From the cell containing the given text, extract its center point as [X, Y] coordinate. 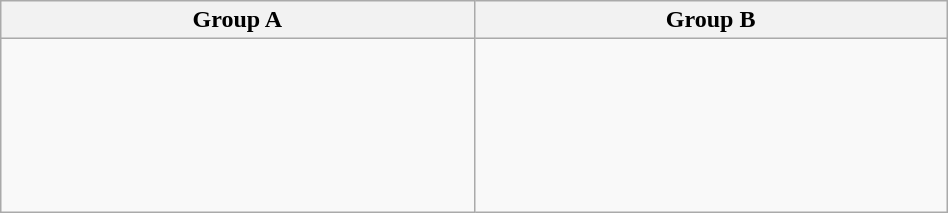
Group A [238, 20]
Group B [710, 20]
